Search for the cell housing the specified text and yield its [X, Y] center coordinate. 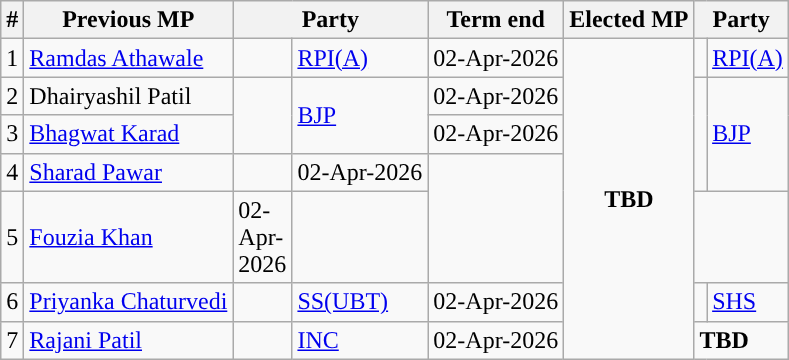
Bhagwat Karad [128, 134]
INC [360, 340]
Dhairyashil Patil [128, 96]
Sharad Pawar [128, 172]
5 [12, 237]
Fouzia Khan [128, 237]
SS(UBT) [360, 302]
1 [12, 58]
7 [12, 340]
SHS [748, 302]
Rajani Patil [128, 340]
4 [12, 172]
# [12, 20]
3 [12, 134]
2 [12, 96]
6 [12, 302]
Elected MP [629, 20]
Term end [496, 20]
Previous MP [128, 20]
Ramdas Athawale [128, 58]
Priyanka Chaturvedi [128, 302]
